Scan for the cell matching the given text and deliver its (X, Y) coordinate at center. 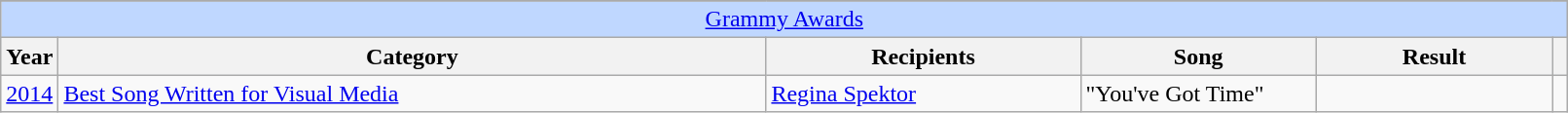
Regina Spektor (923, 94)
Year (29, 56)
Result (1434, 56)
Recipients (923, 56)
Best Song Written for Visual Media (413, 94)
"You've Got Time" (1198, 94)
Song (1198, 56)
Grammy Awards (784, 19)
2014 (29, 94)
Category (413, 56)
